Extract the [X, Y] coordinate from the center of the cell holding the provided text.  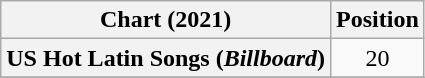
US Hot Latin Songs (Billboard) [166, 58]
20 [378, 58]
Chart (2021) [166, 20]
Position [378, 20]
